Extract the (X, Y) coordinate from the center of the cell holding the provided text.  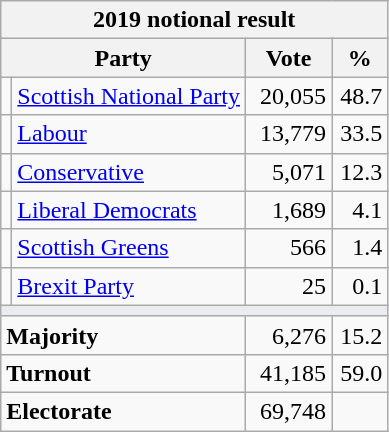
5,071 (289, 172)
Vote (289, 58)
1,689 (289, 210)
Turnout (124, 373)
15.2 (360, 335)
Scottish National Party (129, 96)
Party (124, 58)
Majority (124, 335)
Labour (129, 134)
4.1 (360, 210)
59.0 (360, 373)
20,055 (289, 96)
1.4 (360, 248)
566 (289, 248)
48.7 (360, 96)
Liberal Democrats (129, 210)
Conservative (129, 172)
12.3 (360, 172)
0.1 (360, 286)
41,185 (289, 373)
25 (289, 286)
33.5 (360, 134)
Electorate (124, 411)
Scottish Greens (129, 248)
13,779 (289, 134)
Brexit Party (129, 286)
69,748 (289, 411)
6,276 (289, 335)
2019 notional result (194, 20)
% (360, 58)
